Output the (X, Y) coordinate of the center of the cell containing the given text.  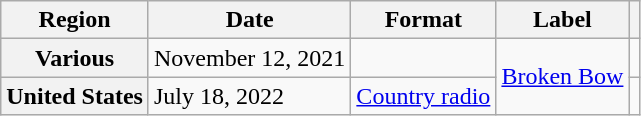
Broken Bow (562, 77)
United States (75, 96)
Country radio (424, 96)
Format (424, 20)
November 12, 2021 (249, 58)
Various (75, 58)
Region (75, 20)
July 18, 2022 (249, 96)
Date (249, 20)
Label (562, 20)
